Search for the cell housing the specified text and yield its [x, y] center coordinate. 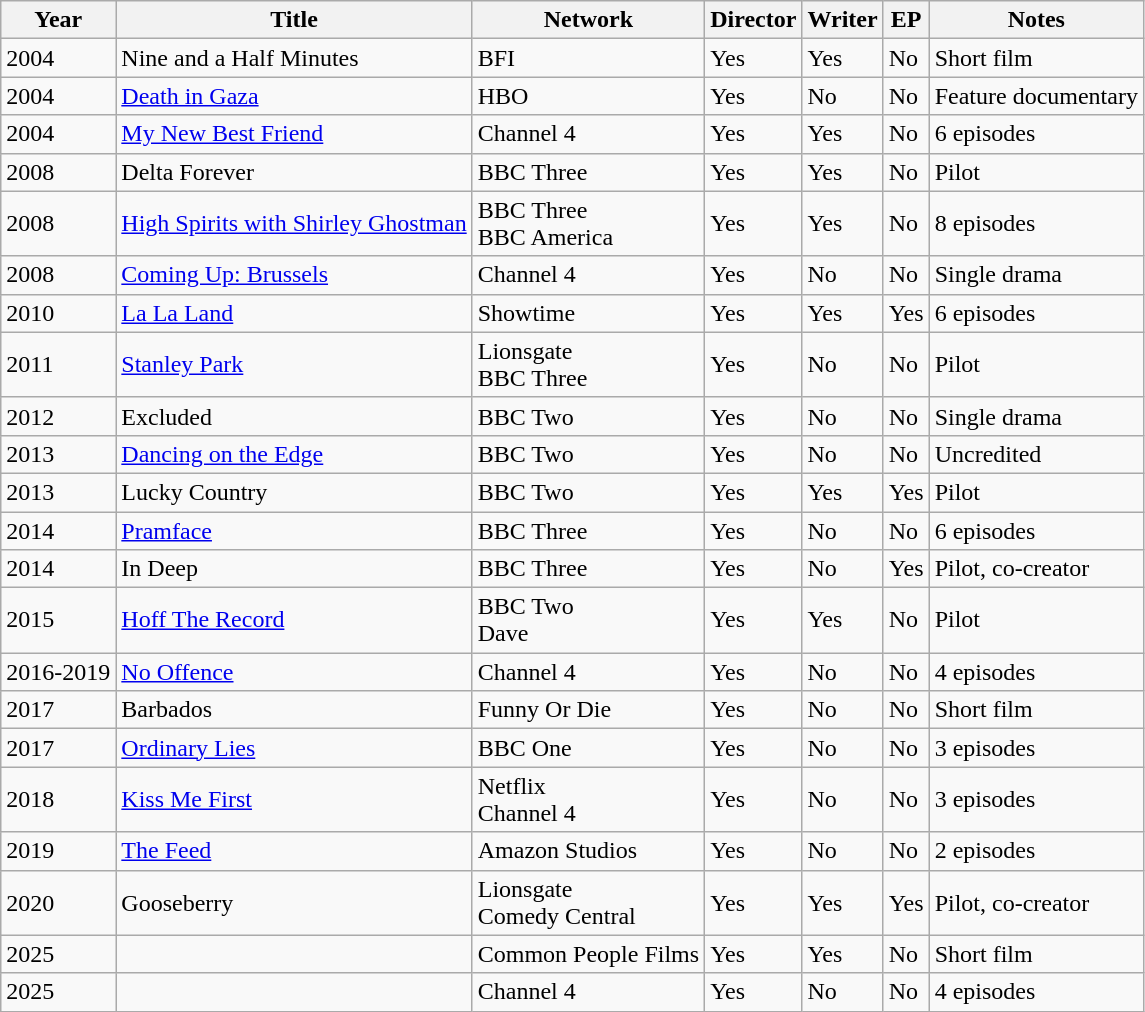
No Offence [294, 672]
BBC ThreeBBC America [588, 224]
Kiss Me First [294, 800]
Amazon Studios [588, 851]
In Deep [294, 569]
2019 [58, 851]
BBC TwoDave [588, 620]
My New Best Friend [294, 134]
Title [294, 20]
Feature documentary [1036, 96]
Funny Or Die [588, 710]
NetflixChannel 4 [588, 800]
Barbados [294, 710]
Coming Up: Brussels [294, 275]
La La Land [294, 313]
LionsgateBBC Three [588, 364]
Network [588, 20]
Year [58, 20]
2010 [58, 313]
8 episodes [1036, 224]
Ordinary Lies [294, 748]
Notes [1036, 20]
2 episodes [1036, 851]
Director [754, 20]
Hoff The Record [294, 620]
Dancing on the Edge [294, 454]
HBO [588, 96]
2015 [58, 620]
2018 [58, 800]
Pramface [294, 531]
2012 [58, 416]
Writer [842, 20]
Gooseberry [294, 902]
Showtime [588, 313]
LionsgateComedy Central [588, 902]
2020 [58, 902]
BBC One [588, 748]
Nine and a Half Minutes [294, 58]
BFI [588, 58]
Excluded [294, 416]
High Spirits with Shirley Ghostman [294, 224]
Death in Gaza [294, 96]
Lucky Country [294, 492]
2011 [58, 364]
Stanley Park [294, 364]
The Feed [294, 851]
2016-2019 [58, 672]
Common People Films [588, 954]
EP [906, 20]
Uncredited [1036, 454]
Delta Forever [294, 172]
